Provide the (X, Y) coordinate of the cell's center where the given text is located.  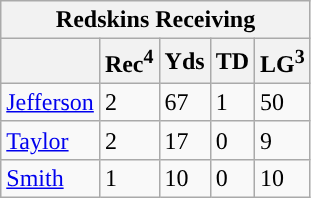
Rec4 (129, 62)
Smith (50, 178)
Redskins Receiving (156, 20)
67 (184, 102)
Jefferson (50, 102)
17 (184, 140)
Taylor (50, 140)
50 (283, 102)
LG3 (283, 62)
9 (283, 140)
Yds (184, 62)
TD (232, 62)
